Detect which cell encompasses the target text, then output its (X, Y) center coordinate. 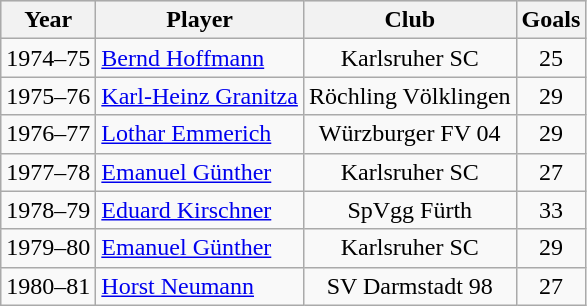
Karl-Heinz Granitza (200, 96)
SpVgg Fürth (410, 210)
SV Darmstadt 98 (410, 286)
Lothar Emmerich (200, 134)
Röchling Völklingen (410, 96)
Würzburger FV 04 (410, 134)
1978–79 (48, 210)
1979–80 (48, 248)
Goals (551, 20)
Bernd Hoffmann (200, 58)
1976–77 (48, 134)
Club (410, 20)
1974–75 (48, 58)
Eduard Kirschner (200, 210)
1975–76 (48, 96)
33 (551, 210)
Year (48, 20)
Horst Neumann (200, 286)
1980–81 (48, 286)
1977–78 (48, 172)
Player (200, 20)
25 (551, 58)
